Output the [X, Y] coordinate of the center of the cell containing the given text.  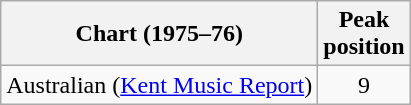
Chart (1975–76) [160, 34]
Australian (Kent Music Report) [160, 85]
Peakposition [364, 34]
9 [364, 85]
